Determine the [X, Y] coordinate at the center of the cell enclosing the given text.  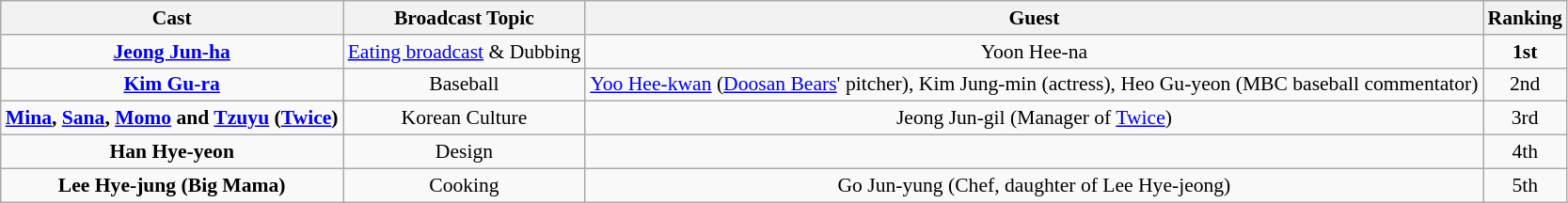
3rd [1526, 118]
Eating broadcast & Dubbing [465, 52]
Ranking [1526, 18]
Jeong Jun-ha [172, 52]
Baseball [465, 85]
Jeong Jun-gil (Manager of Twice) [1034, 118]
Yoo Hee-kwan (Doosan Bears' pitcher), Kim Jung-min (actress), Heo Gu-yeon (MBC baseball commentator) [1034, 85]
Korean Culture [465, 118]
4th [1526, 152]
5th [1526, 185]
Han Hye-yeon [172, 152]
Guest [1034, 18]
Kim Gu-ra [172, 85]
Lee Hye-jung (Big Mama) [172, 185]
Go Jun-yung (Chef, daughter of Lee Hye-jeong) [1034, 185]
Cooking [465, 185]
2nd [1526, 85]
Broadcast Topic [465, 18]
Mina, Sana, Momo and Tzuyu (Twice) [172, 118]
Design [465, 152]
Yoon Hee-na [1034, 52]
1st [1526, 52]
Cast [172, 18]
